Search for the cell housing the specified text and yield its [x, y] center coordinate. 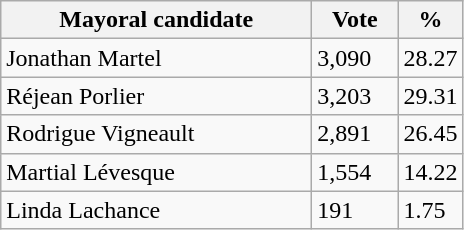
Martial Lévesque [156, 172]
191 [355, 210]
Linda Lachance [156, 210]
Jonathan Martel [156, 58]
Vote [355, 20]
1.75 [430, 210]
28.27 [430, 58]
1,554 [355, 172]
3,090 [355, 58]
Mayoral candidate [156, 20]
Rodrigue Vigneault [156, 134]
Réjean Porlier [156, 96]
29.31 [430, 96]
26.45 [430, 134]
% [430, 20]
2,891 [355, 134]
14.22 [430, 172]
3,203 [355, 96]
